Capture the cell that displays the provided text and extract its (x, y) central coordinate. 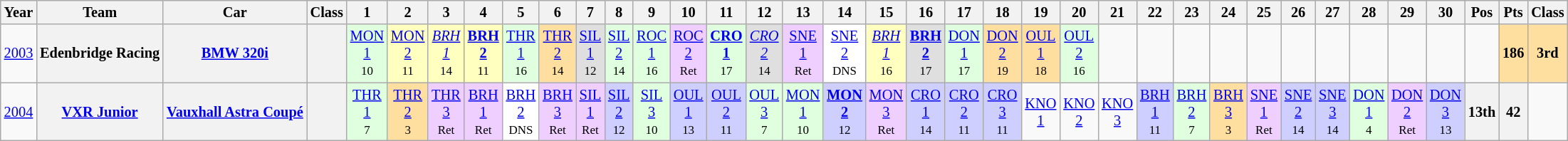
18 (1003, 12)
BRH116 (886, 53)
BMW 320i (235, 53)
KNO3 (1117, 112)
DON313 (1446, 112)
10 (689, 12)
24 (1228, 12)
CRO214 (764, 53)
OUL37 (764, 112)
THR23 (407, 112)
4 (484, 12)
DON14 (1369, 112)
THR3Ret (446, 112)
9 (652, 12)
BRH1Ret (484, 112)
5 (521, 12)
SNE314 (1332, 112)
THR116 (521, 53)
DON2Ret (1407, 112)
THR17 (367, 112)
42 (1513, 112)
23 (1192, 12)
21 (1117, 12)
BRH3Ret (558, 112)
Team (100, 12)
12 (764, 12)
8 (619, 12)
ROC2Ret (689, 53)
OUL216 (1079, 53)
17 (964, 12)
BRH2DNS (521, 112)
CRO211 (964, 112)
SIL214 (619, 53)
BRH33 (1228, 112)
SNE214 (1298, 112)
15 (886, 12)
27 (1332, 12)
SIL112 (590, 53)
22 (1155, 12)
6 (558, 12)
1 (367, 12)
SIL1Ret (590, 112)
BRH114 (446, 53)
DON219 (1003, 53)
BRH27 (1192, 112)
SIL212 (619, 112)
Vauxhall Astra Coupé (235, 112)
MON212 (845, 112)
ROC116 (652, 53)
Edenbridge Racing (100, 53)
CRO117 (726, 53)
25 (1264, 12)
DON117 (964, 53)
3 (446, 12)
OUL211 (726, 112)
CRO114 (926, 112)
26 (1298, 12)
20 (1079, 12)
MON211 (407, 53)
2 (407, 12)
2003 (19, 53)
BRH111 (1155, 112)
13 (803, 12)
VXR Junior (100, 112)
THR214 (558, 53)
BRH211 (484, 53)
28 (1369, 12)
Year (19, 12)
SNE2DNS (845, 53)
SIL310 (652, 112)
KNO1 (1041, 112)
Pts (1513, 12)
11 (726, 12)
16 (926, 12)
OUL118 (1041, 53)
2004 (19, 112)
KNO2 (1079, 112)
30 (1446, 12)
186 (1513, 53)
29 (1407, 12)
13th (1482, 112)
19 (1041, 12)
MON3Ret (886, 112)
OUL113 (689, 112)
3rd (1547, 53)
BRH217 (926, 53)
Pos (1482, 12)
14 (845, 12)
CRO311 (1003, 112)
Car (235, 12)
7 (590, 12)
